Search for the cell housing the specified text and yield its [x, y] center coordinate. 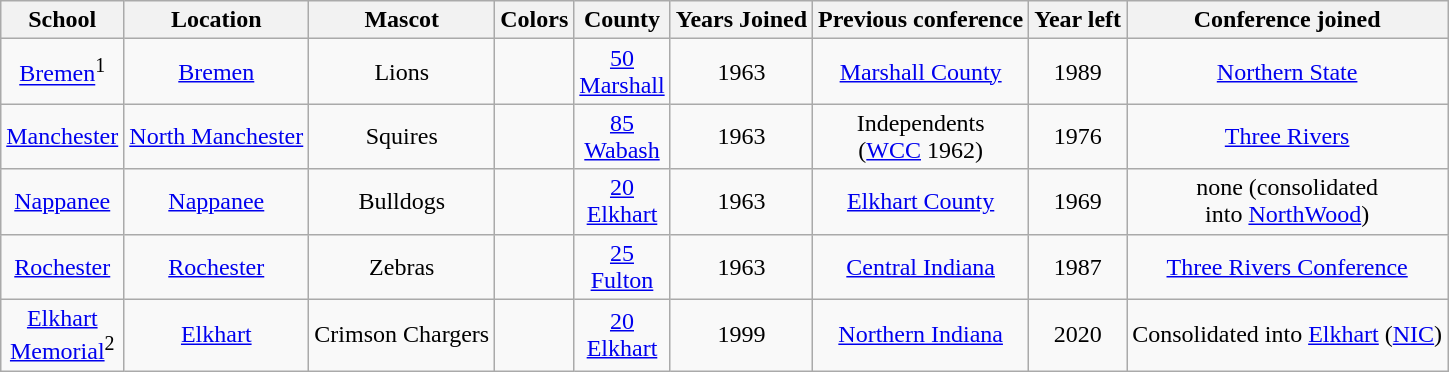
Elkhart [216, 335]
Zebras [402, 266]
Independents(WCC 1962) [921, 136]
1969 [1078, 202]
Mascot [402, 20]
Marshall County [921, 72]
Manchester [62, 136]
Years Joined [741, 20]
Year left [1078, 20]
Squires [402, 136]
Consolidated into Elkhart (NIC) [1288, 335]
1989 [1078, 72]
Northern State [1288, 72]
School [62, 20]
25 Fulton [622, 266]
Conference joined [1288, 20]
Bremen [216, 72]
50 Marshall [622, 72]
Bremen1 [62, 72]
Elkhart Memorial2 [62, 335]
none (consolidated into NorthWood) [1288, 202]
Bulldogs [402, 202]
Three Rivers [1288, 136]
Previous conference [921, 20]
County [622, 20]
1976 [1078, 136]
Crimson Chargers [402, 335]
Three Rivers Conference [1288, 266]
Elkhart County [921, 202]
85 Wabash [622, 136]
1999 [741, 335]
North Manchester [216, 136]
Location [216, 20]
Lions [402, 72]
2020 [1078, 335]
Colors [534, 20]
Central Indiana [921, 266]
1987 [1078, 266]
Northern Indiana [921, 335]
